Output the [X, Y] coordinate of the center of the cell containing the given text.  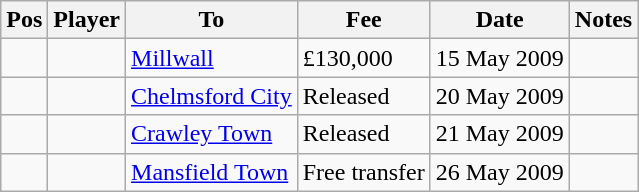
Mansfield Town [212, 172]
Crawley Town [212, 134]
Player [87, 20]
15 May 2009 [500, 58]
26 May 2009 [500, 172]
Fee [364, 20]
Pos [24, 20]
20 May 2009 [500, 96]
Millwall [212, 58]
To [212, 20]
Free transfer [364, 172]
21 May 2009 [500, 134]
Chelmsford City [212, 96]
£130,000 [364, 58]
Notes [603, 20]
Date [500, 20]
